Search for the cell housing the specified text and yield its (X, Y) center coordinate. 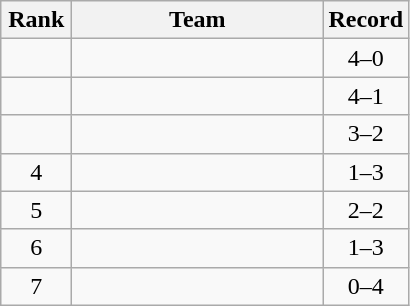
5 (36, 210)
2–2 (366, 210)
Team (198, 20)
Rank (36, 20)
Record (366, 20)
4–1 (366, 96)
6 (36, 248)
4 (36, 172)
7 (36, 286)
4–0 (366, 58)
3–2 (366, 134)
0–4 (366, 286)
